Return the [x, y] coordinate for the center point of the cell that contains the specified text.  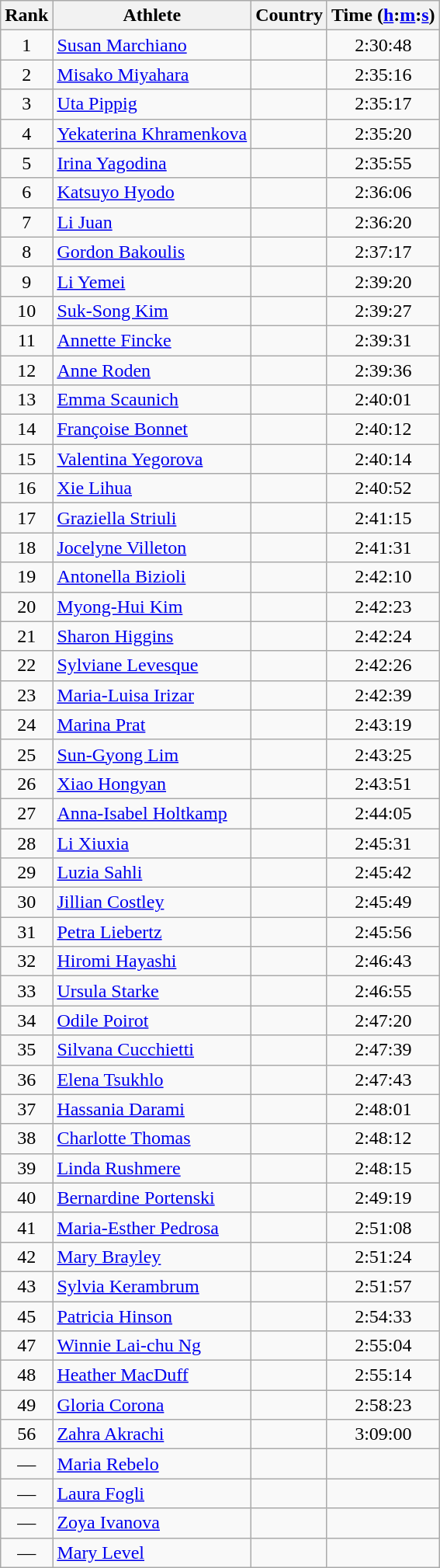
2:42:24 [383, 636]
36 [26, 1080]
Time (h:m:s) [383, 16]
Misako Miyahara [152, 75]
Marina Prat [152, 725]
2:45:49 [383, 902]
Charlotte Thomas [152, 1139]
2:43:25 [383, 754]
2:39:36 [383, 370]
2:41:31 [383, 548]
2:47:20 [383, 1020]
Luzia Sahli [152, 873]
27 [26, 813]
20 [26, 607]
2:39:20 [383, 281]
2:48:01 [383, 1109]
2:51:08 [383, 1227]
49 [26, 1405]
2:36:20 [383, 222]
14 [26, 429]
Maria Rebelo [152, 1464]
2:55:04 [383, 1346]
2:43:51 [383, 784]
39 [26, 1168]
Françoise Bonnet [152, 429]
Zahra Akrachi [152, 1434]
2:58:23 [383, 1405]
48 [26, 1375]
Katsuyo Hyodo [152, 193]
2:40:12 [383, 429]
2:47:39 [383, 1050]
Sun-Gyong Lim [152, 754]
2:40:52 [383, 488]
Anne Roden [152, 370]
30 [26, 902]
23 [26, 695]
Linda Rushmere [152, 1168]
18 [26, 548]
Rank [26, 16]
2:49:19 [383, 1198]
2:35:17 [383, 104]
2:42:26 [383, 666]
Gordon Bakoulis [152, 252]
Mary Brayley [152, 1257]
Patricia Hinson [152, 1316]
Athlete [152, 16]
Xie Lihua [152, 488]
43 [26, 1286]
2:41:15 [383, 518]
26 [26, 784]
Graziella Striuli [152, 518]
2:42:23 [383, 607]
21 [26, 636]
Antonella Bizioli [152, 577]
4 [26, 134]
Myong-Hui Kim [152, 607]
2:36:06 [383, 193]
2:43:19 [383, 725]
42 [26, 1257]
2:46:43 [383, 961]
Mary Level [152, 1552]
11 [26, 340]
10 [26, 311]
37 [26, 1109]
2:51:57 [383, 1286]
Silvana Cucchietti [152, 1050]
Petra Liebertz [152, 932]
2:45:56 [383, 932]
31 [26, 932]
24 [26, 725]
2:45:31 [383, 843]
22 [26, 666]
2:42:39 [383, 695]
Bernardine Portenski [152, 1198]
Annette Fincke [152, 340]
2:35:16 [383, 75]
Suk-Song Kim [152, 311]
Valentina Yegorova [152, 459]
32 [26, 961]
56 [26, 1434]
2:48:12 [383, 1139]
Maria-Luisa Irizar [152, 695]
2:54:33 [383, 1316]
Sylvia Kerambrum [152, 1286]
12 [26, 370]
2:48:15 [383, 1168]
2:35:55 [383, 163]
Li Xiuxia [152, 843]
35 [26, 1050]
2:35:20 [383, 134]
41 [26, 1227]
45 [26, 1316]
Hiromi Hayashi [152, 961]
47 [26, 1346]
Hassania Darami [152, 1109]
3 [26, 104]
2:42:10 [383, 577]
Gloria Corona [152, 1405]
Uta Pippig [152, 104]
19 [26, 577]
2:40:14 [383, 459]
2:39:27 [383, 311]
25 [26, 754]
3:09:00 [383, 1434]
2:37:17 [383, 252]
Zoya Ivanova [152, 1523]
Jocelyne Villeton [152, 548]
2:55:14 [383, 1375]
Jillian Costley [152, 902]
2:44:05 [383, 813]
34 [26, 1020]
2:46:55 [383, 991]
Elena Tsukhlo [152, 1080]
7 [26, 222]
Odile Poirot [152, 1020]
1 [26, 45]
Winnie Lai-chu Ng [152, 1346]
16 [26, 488]
2:40:01 [383, 400]
15 [26, 459]
Li Juan [152, 222]
29 [26, 873]
Country [289, 16]
Irina Yagodina [152, 163]
2:47:43 [383, 1080]
2:45:42 [383, 873]
13 [26, 400]
2 [26, 75]
Heather MacDuff [152, 1375]
Anna-Isabel Holtkamp [152, 813]
Susan Marchiano [152, 45]
5 [26, 163]
8 [26, 252]
28 [26, 843]
33 [26, 991]
6 [26, 193]
Emma Scaunich [152, 400]
38 [26, 1139]
Sharon Higgins [152, 636]
Yekaterina Khramenkova [152, 134]
2:30:48 [383, 45]
Sylviane Levesque [152, 666]
Li Yemei [152, 281]
Maria-Esther Pedrosa [152, 1227]
2:51:24 [383, 1257]
40 [26, 1198]
2:39:31 [383, 340]
17 [26, 518]
Laura Fogli [152, 1493]
Ursula Starke [152, 991]
Xiao Hongyan [152, 784]
9 [26, 281]
